Locate the cell with the specified text and output its [X, Y] center coordinate. 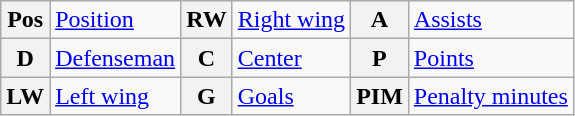
Points [490, 58]
Left wing [116, 96]
D [26, 58]
Penalty minutes [490, 96]
Defenseman [116, 58]
Center [291, 58]
RW [207, 20]
Pos [26, 20]
Right wing [291, 20]
Assists [490, 20]
LW [26, 96]
C [207, 58]
P [380, 58]
A [380, 20]
Goals [291, 96]
PIM [380, 96]
Position [116, 20]
G [207, 96]
